Return the (X, Y) coordinate for the center point of the cell that contains the specified text.  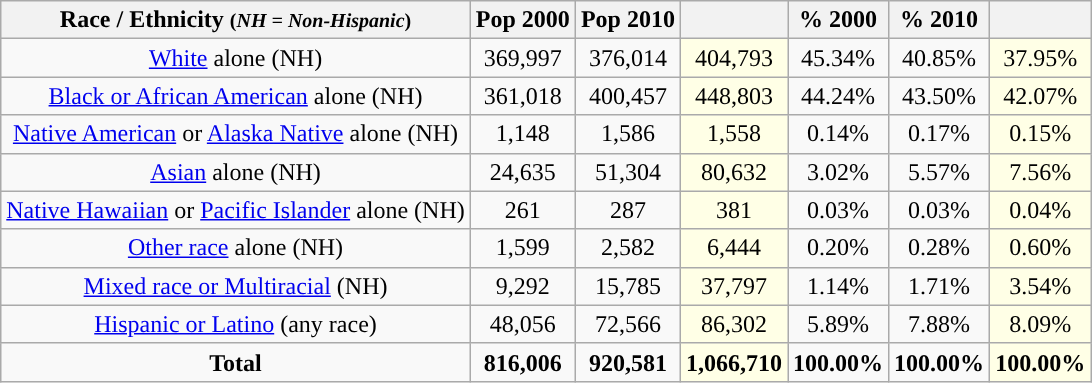
1,148 (522, 134)
7.56% (1040, 172)
40.85% (940, 58)
5.89% (838, 324)
5.57% (940, 172)
43.50% (940, 96)
Pop 2000 (522, 20)
% 2010 (940, 20)
1.14% (838, 286)
816,006 (522, 362)
37.95% (1040, 58)
0.17% (940, 134)
44.24% (838, 96)
80,632 (734, 172)
0.28% (940, 248)
6,444 (734, 248)
Asian alone (NH) (236, 172)
1,599 (522, 248)
7.88% (940, 324)
287 (628, 210)
0.15% (1040, 134)
1,066,710 (734, 362)
9,292 (522, 286)
369,997 (522, 58)
15,785 (628, 286)
Pop 2010 (628, 20)
0.04% (1040, 210)
86,302 (734, 324)
24,635 (522, 172)
920,581 (628, 362)
3.02% (838, 172)
376,014 (628, 58)
1,558 (734, 134)
42.07% (1040, 96)
Native American or Alaska Native alone (NH) (236, 134)
404,793 (734, 58)
White alone (NH) (236, 58)
45.34% (838, 58)
Hispanic or Latino (any race) (236, 324)
Other race alone (NH) (236, 248)
2,582 (628, 248)
261 (522, 210)
1.71% (940, 286)
3.54% (1040, 286)
% 2000 (838, 20)
Total (236, 362)
381 (734, 210)
Mixed race or Multiracial (NH) (236, 286)
48,056 (522, 324)
1,586 (628, 134)
Race / Ethnicity (NH = Non-Hispanic) (236, 20)
400,457 (628, 96)
Black or African American alone (NH) (236, 96)
0.20% (838, 248)
0.14% (838, 134)
361,018 (522, 96)
448,803 (734, 96)
8.09% (1040, 324)
37,797 (734, 286)
Native Hawaiian or Pacific Islander alone (NH) (236, 210)
51,304 (628, 172)
0.60% (1040, 248)
72,566 (628, 324)
